Locate the cell with the specified text and output its (x, y) center coordinate. 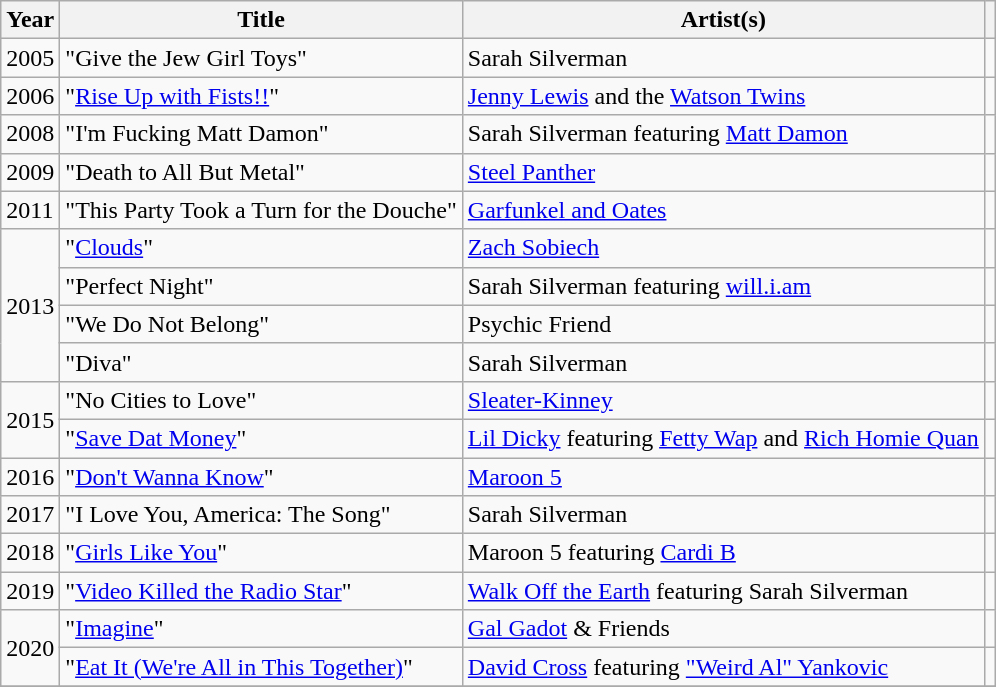
Lil Dicky featuring Fetty Wap and Rich Homie Quan (723, 438)
2019 (30, 591)
2018 (30, 553)
Zach Sobiech (723, 248)
"Perfect Night" (262, 286)
Maroon 5 featuring Cardi B (723, 553)
Steel Panther (723, 172)
"Eat It (We're All in This Together)" (262, 667)
2015 (30, 419)
"No Cities to Love" (262, 400)
Gal Gadot & Friends (723, 629)
"I Love You, America: The Song" (262, 515)
2017 (30, 515)
"We Do Not Belong" (262, 324)
Year (30, 20)
"This Party Took a Turn for the Douche" (262, 210)
2008 (30, 134)
Sarah Silverman featuring Matt Damon (723, 134)
"Video Killed the Radio Star" (262, 591)
"Diva" (262, 362)
Title (262, 20)
2011 (30, 210)
2020 (30, 648)
"I'm Fucking Matt Damon" (262, 134)
Sarah Silverman featuring will.i.am (723, 286)
"Save Dat Money" (262, 438)
2005 (30, 58)
David Cross featuring "Weird Al" Yankovic (723, 667)
Maroon 5 (723, 477)
2013 (30, 305)
"Rise Up with Fists!!" (262, 96)
"Imagine" (262, 629)
2016 (30, 477)
Artist(s) (723, 20)
Sleater-Kinney (723, 400)
Psychic Friend (723, 324)
Jenny Lewis and the Watson Twins (723, 96)
"Don't Wanna Know" (262, 477)
2009 (30, 172)
Garfunkel and Oates (723, 210)
"Clouds" (262, 248)
"Girls Like You" (262, 553)
Walk Off the Earth featuring Sarah Silverman (723, 591)
"Death to All But Metal" (262, 172)
2006 (30, 96)
"Give the Jew Girl Toys" (262, 58)
